Scan for the cell matching the given text and deliver its (X, Y) coordinate at center. 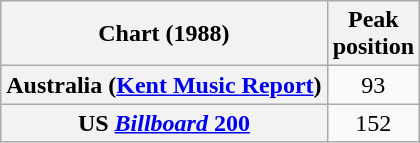
93 (373, 85)
US Billboard 200 (164, 123)
Chart (1988) (164, 34)
Australia (Kent Music Report) (164, 85)
Peakposition (373, 34)
152 (373, 123)
